Return (x, y) of the center of cell containing provided text 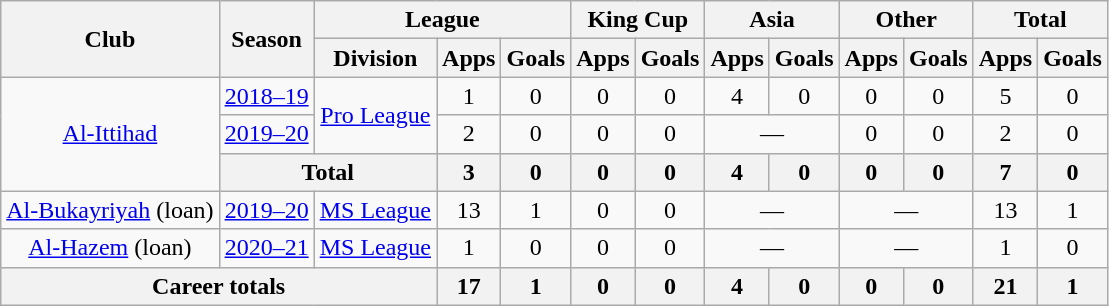
21 (1005, 286)
Club (110, 39)
Al-Bukayriyah (loan) (110, 210)
Asia (772, 20)
Division (375, 58)
Season (266, 39)
King Cup (638, 20)
Pro League (375, 115)
2018–19 (266, 96)
3 (469, 172)
Al-Ittihad (110, 134)
7 (1005, 172)
Al-Hazem (loan) (110, 248)
Other (906, 20)
5 (1005, 96)
2020–21 (266, 248)
League (442, 20)
17 (469, 286)
Career totals (219, 286)
